Locate the cell with the specified text and output its [x, y] center coordinate. 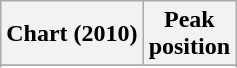
Peak position [189, 34]
Chart (2010) [72, 34]
